Determine the (X, Y) coordinate at the center of the cell enclosing the given text.  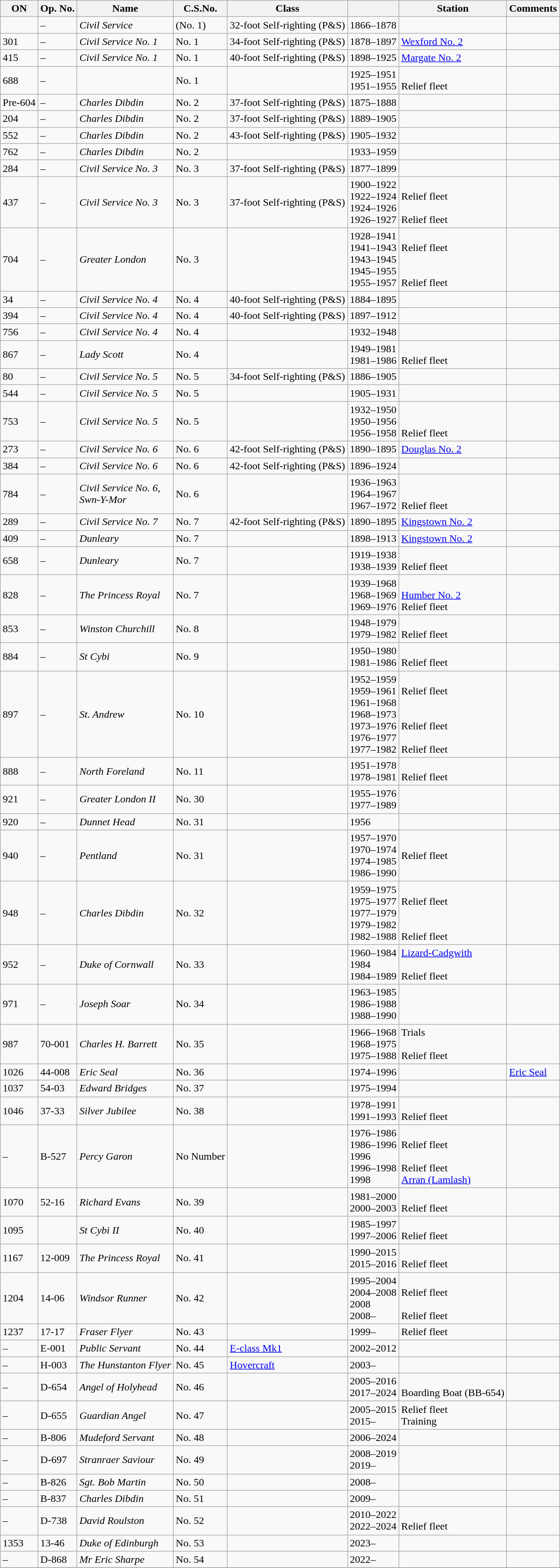
2010–20222022–2024 (373, 1521)
853 (19, 628)
No. 36 (200, 1072)
Lady Scott (125, 354)
1959–19751975–19771977–19791979–19821982–1988 (373, 913)
1950–19801981–1986 (373, 657)
1963–19851986–19881988–1990 (373, 1004)
704 (19, 259)
B-837 (57, 1498)
948 (19, 913)
No. 45 (200, 1365)
1167 (19, 1258)
(No. 1) (200, 25)
Margate No. 2 (453, 58)
43-foot Self-righting (P&S) (287, 135)
No. 52 (200, 1521)
1877–1899 (373, 168)
Dunnet Head (125, 822)
Douglas No. 2 (453, 449)
Humber No. 2Relief fleet (453, 595)
Mudeford Servant (125, 1438)
44-008 (57, 1072)
2005–20162017–2024 (373, 1387)
1952–19591959–19611961–19681968–19731973–19761976–19771977–1982 (373, 714)
1919–19381938–1939 (373, 561)
B-806 (57, 1438)
B-826 (57, 1482)
David Roulston (125, 1521)
1981–20002000–2003 (373, 1202)
D-738 (57, 1521)
1975–1994 (373, 1088)
884 (19, 657)
H-003 (57, 1365)
921 (19, 799)
1353 (19, 1543)
No. 11 (200, 772)
753 (19, 421)
756 (19, 332)
1999– (373, 1332)
54-03 (57, 1088)
658 (19, 561)
1884–1895 (373, 299)
1936–19631964–19671967–1972 (373, 494)
Edward Bridges (125, 1088)
D-655 (57, 1415)
E-class Mk1 (287, 1349)
Op. No. (57, 9)
No. 34 (200, 1004)
Greater London (125, 259)
Civil Service (125, 25)
Angel of Holyhead (125, 1387)
Relief fleetRelief fleetRelief fleet (453, 714)
1204 (19, 1298)
No Number (200, 1156)
C.S.No. (200, 9)
No. 50 (200, 1482)
Charles H. Barrett (125, 1044)
2023– (373, 1543)
No. 37 (200, 1088)
1925–19511951–1955 (373, 80)
971 (19, 1004)
No. 30 (200, 799)
Civil Service No. 7 (125, 522)
Relief fleetRelief fleetArran (Lamlash) (453, 1156)
1951–19781978–1981 (373, 772)
1960–198419841984–1989 (373, 964)
No. 41 (200, 1258)
No. 33 (200, 964)
1878–1897 (373, 41)
Lizard-CadgwithRelief fleet (453, 964)
No. 42 (200, 1298)
Wexford No. 2 (453, 41)
34 (19, 299)
1948–19791979–1982 (373, 628)
D-697 (57, 1460)
Name (125, 9)
D-868 (57, 1559)
784 (19, 494)
Windsor Runner (125, 1298)
1866–1878 (373, 25)
888 (19, 772)
394 (19, 316)
1095 (19, 1230)
Relief fleetTraining (453, 1415)
1889–1905 (373, 119)
B-527 (57, 1156)
No. 9 (200, 657)
544 (19, 393)
Hovercraft (287, 1365)
No. 39 (200, 1202)
1897–1912 (373, 316)
No. 40 (200, 1230)
No. 38 (200, 1110)
17-17 (57, 1332)
1949–19811981–1986 (373, 354)
1037 (19, 1088)
1026 (19, 1072)
No. 8 (200, 628)
204 (19, 119)
1957–19701970–19741974–19851986–1990 (373, 856)
37-33 (57, 1110)
1905–1931 (373, 393)
St Cybi (125, 657)
1070 (19, 1202)
1932–1948 (373, 332)
Class (287, 9)
762 (19, 152)
Greater London II (125, 799)
2006–2024 (373, 1438)
Boarding Boat (BB-654) (453, 1387)
ON (19, 9)
No. 46 (200, 1387)
Percy Garon (125, 1156)
952 (19, 964)
Stranraer Saviour (125, 1460)
384 (19, 466)
Duke of Edinburgh (125, 1543)
920 (19, 822)
Pentland (125, 856)
2022– (373, 1559)
Joseph Soar (125, 1004)
Comments (533, 9)
14-06 (57, 1298)
301 (19, 41)
Civil Service No. 6,Swn-Y-Mor (125, 494)
12-009 (57, 1258)
32-foot Self-righting (P&S) (287, 25)
1955–19761977–1989 (373, 799)
No. 10 (200, 714)
437 (19, 202)
409 (19, 538)
1956 (373, 822)
Guardian Angel (125, 1415)
The Hunstanton Flyer (125, 1365)
1995–20042004–200820082008– (373, 1298)
70-001 (57, 1044)
St Cybi II (125, 1230)
Duke of Cornwall (125, 964)
2009– (373, 1498)
1939–19681968–19691969–1976 (373, 595)
1886–1905 (373, 377)
1898–1913 (373, 538)
1974–1996 (373, 1072)
867 (19, 354)
1875–1888 (373, 102)
552 (19, 135)
No. 35 (200, 1044)
No. 43 (200, 1332)
2008– (373, 1482)
1928–19411941–19431943–19451945–19551955–1957 (373, 259)
No. 53 (200, 1543)
No. 51 (200, 1498)
1898–1925 (373, 58)
1978–19911991–1993 (373, 1110)
1046 (19, 1110)
940 (19, 856)
No. 44 (200, 1349)
D-654 (57, 1387)
1966–19681968–19751975–1988 (373, 1044)
No. 48 (200, 1438)
Winston Churchill (125, 628)
1237 (19, 1332)
289 (19, 522)
828 (19, 595)
1900–19221922–19241924–19261926–1927 (373, 202)
52-16 (57, 1202)
1976–19861986–199619961996–19981998 (373, 1156)
2003– (373, 1365)
1985–19971997–2006 (373, 1230)
Station (453, 9)
No. 47 (200, 1415)
Fraser Flyer (125, 1332)
80 (19, 377)
13-46 (57, 1543)
Pre-604 (19, 102)
1905–1932 (373, 135)
1933–1959 (373, 152)
Mr Eric Sharpe (125, 1559)
987 (19, 1044)
1932–19501950–19561956–1958 (373, 421)
Public Servant (125, 1349)
Richard Evans (125, 1202)
1896–1924 (373, 466)
St. Andrew (125, 714)
897 (19, 714)
1990–20152015–2016 (373, 1258)
Sgt. Bob Martin (125, 1482)
415 (19, 58)
2005–20152015– (373, 1415)
No. 32 (200, 913)
Silver Jubilee (125, 1110)
No. 49 (200, 1460)
North Foreland (125, 772)
284 (19, 168)
273 (19, 449)
TrialsRelief fleet (453, 1044)
2008–20192019– (373, 1460)
688 (19, 80)
E-001 (57, 1349)
2002–2012 (373, 1349)
No. 54 (200, 1559)
